For the text-containing cell, return its midpoint in [x, y] coordinate format. 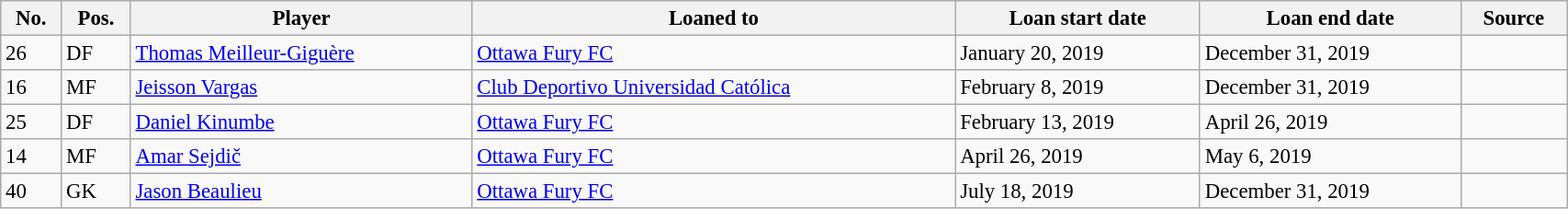
40 [31, 192]
July 18, 2019 [1078, 192]
January 20, 2019 [1078, 53]
Loan end date [1330, 18]
May 6, 2019 [1330, 157]
Pos. [96, 18]
Jason Beaulieu [301, 192]
25 [31, 122]
14 [31, 157]
Jeisson Vargas [301, 87]
Club Deportivo Universidad Católica [714, 87]
Loan start date [1078, 18]
No. [31, 18]
Daniel Kinumbe [301, 122]
February 13, 2019 [1078, 122]
26 [31, 53]
GK [96, 192]
16 [31, 87]
Loaned to [714, 18]
Thomas Meilleur-Giguère [301, 53]
Player [301, 18]
Source [1514, 18]
Amar Sejdič [301, 157]
February 8, 2019 [1078, 87]
